Return the (X, Y) coordinate for the center point of the cell that contains the specified text.  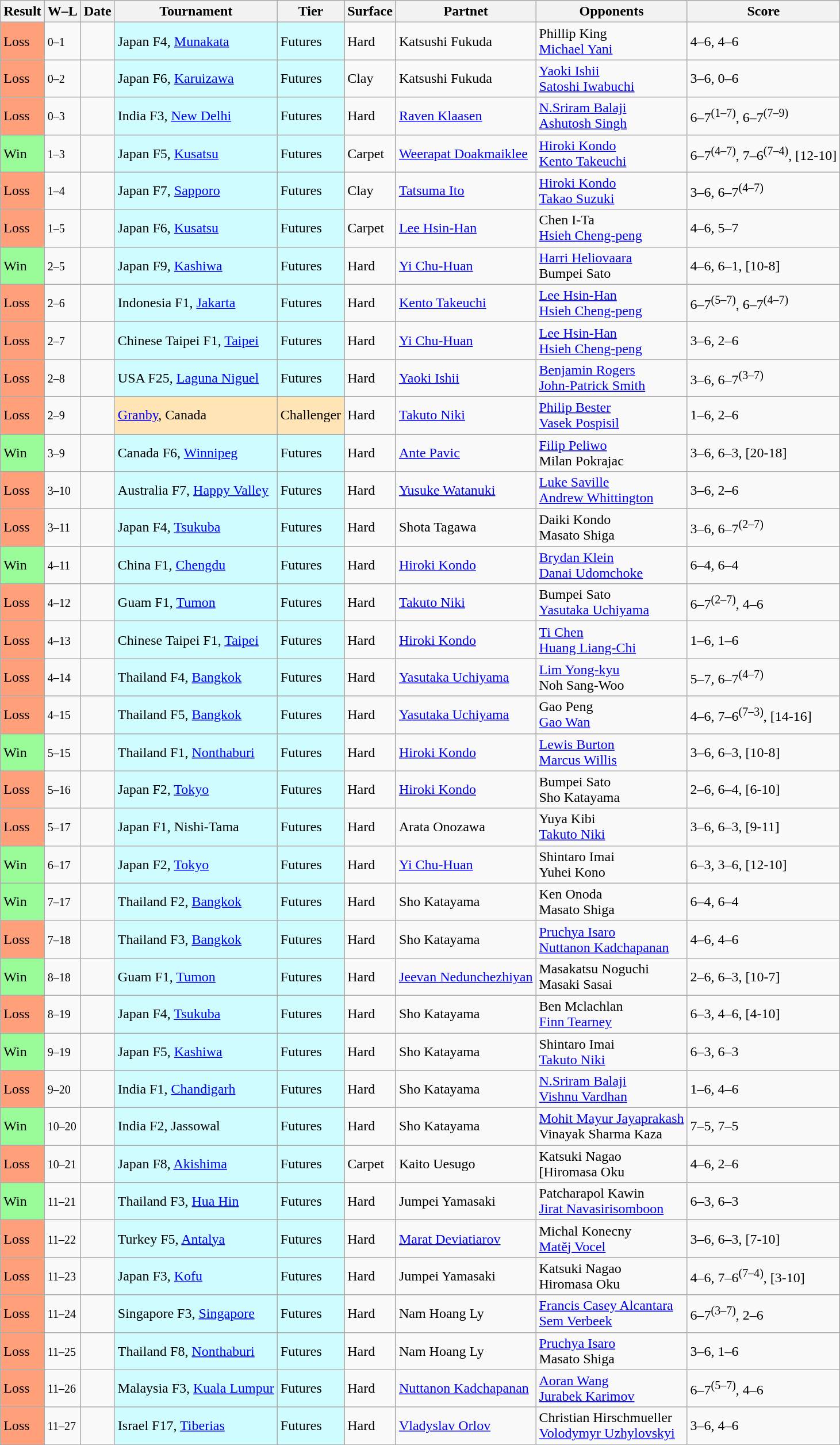
Indonesia F1, Jakarta (195, 303)
Jeevan Nedunchezhiyan (466, 977)
Ben Mclachlan Finn Tearney (612, 1014)
11–27 (62, 1425)
Thailand F2, Bangkok (195, 902)
3–6, 4–6 (764, 1425)
1–3 (62, 153)
Singapore F3, Singapore (195, 1314)
4–6, 7–6(7–3), [14-16] (764, 714)
Katsuki Nagao [Hiromasa Oku (612, 1164)
Phillip King Michael Yani (612, 41)
Benjamin Rogers John-Patrick Smith (612, 377)
1–4 (62, 191)
6–7(3–7), 2–6 (764, 1314)
6–3, 4–6, [4-10] (764, 1014)
China F1, Chengdu (195, 565)
5–16 (62, 789)
2–7 (62, 341)
Ken Onoda Masato Shiga (612, 902)
India F1, Chandigarh (195, 1090)
2–6, 6–4, [6-10] (764, 789)
W–L (62, 12)
Shintaro Imai Yuhei Kono (612, 864)
6–7(4–7), 7–6(7–4), [12-10] (764, 153)
11–21 (62, 1201)
Japan F7, Sapporo (195, 191)
Mohit Mayur Jayaprakash Vinayak Sharma Kaza (612, 1126)
Opponents (612, 12)
4–12 (62, 603)
3–9 (62, 452)
4–6, 2–6 (764, 1164)
6–7(2–7), 4–6 (764, 603)
Hiroki Kondo Takao Suzuki (612, 191)
6–7(5–7), 4–6 (764, 1389)
Francis Casey Alcantara Sem Verbeek (612, 1314)
3–6, 0–6 (764, 78)
Gao Peng Gao Wan (612, 714)
Japan F9, Kashiwa (195, 266)
Patcharapol Kawin Jirat Navasirisomboon (612, 1201)
Pruchya Isaro Nuttanon Kadchapanan (612, 939)
11–25 (62, 1351)
11–24 (62, 1314)
5–15 (62, 752)
Lim Yong-kyu Noh Sang-Woo (612, 678)
Yaoki Ishii Satoshi Iwabuchi (612, 78)
3–6, 6–7(4–7) (764, 191)
10–20 (62, 1126)
1–6, 4–6 (764, 1090)
2–6 (62, 303)
Katsuki Nagao Hiromasa Oku (612, 1276)
11–23 (62, 1276)
Japan F1, Nishi-Tama (195, 827)
3–6, 1–6 (764, 1351)
Marat Deviatiarov (466, 1239)
Date (98, 12)
8–18 (62, 977)
Lewis Burton Marcus Willis (612, 752)
Luke Saville Andrew Whittington (612, 490)
3–6, 6–7(3–7) (764, 377)
Israel F17, Tiberias (195, 1425)
3–6, 6–3, [10-8] (764, 752)
Japan F6, Karuizawa (195, 78)
6–7(5–7), 6–7(4–7) (764, 303)
3–6, 6–7(2–7) (764, 528)
Granby, Canada (195, 415)
N.Sriram Balaji Ashutosh Singh (612, 116)
Kaito Uesugo (466, 1164)
Michal Konecny Matěj Vocel (612, 1239)
4–6, 5–7 (764, 228)
Tatsuma Ito (466, 191)
Ti Chen Huang Liang-Chi (612, 640)
Vladyslav Orlov (466, 1425)
Daiki Kondo Masato Shiga (612, 528)
Shota Tagawa (466, 528)
9–20 (62, 1090)
Challenger (310, 415)
Aoran Wang Jurabek Karimov (612, 1389)
N.Sriram Balaji Vishnu Vardhan (612, 1090)
2–8 (62, 377)
1–6, 1–6 (764, 640)
Tournament (195, 12)
Chen I-Ta Hsieh Cheng-peng (612, 228)
Score (764, 12)
3–6, 6–3, [20-18] (764, 452)
Philip Bester Vasek Pospisil (612, 415)
Shintaro Imai Takuto Niki (612, 1052)
Bumpei Sato Yasutaka Uchiyama (612, 603)
2–5 (62, 266)
9–19 (62, 1052)
Christian Hirschmueller Volodymyr Uzhylovskyi (612, 1425)
Japan F8, Akishima (195, 1164)
7–17 (62, 902)
Yuya Kibi Takuto Niki (612, 827)
Raven Klaasen (466, 116)
Thailand F3, Hua Hin (195, 1201)
Japan F6, Kusatsu (195, 228)
6–3, 3–6, [12-10] (764, 864)
Turkey F5, Antalya (195, 1239)
10–21 (62, 1164)
India F2, Jassowal (195, 1126)
2–6, 6–3, [10-7] (764, 977)
Thailand F1, Nonthaburi (195, 752)
Thailand F5, Bangkok (195, 714)
Filip Peliwo Milan Pokrajac (612, 452)
0–2 (62, 78)
5–17 (62, 827)
2–9 (62, 415)
8–19 (62, 1014)
India F3, New Delhi (195, 116)
4–15 (62, 714)
Malaysia F3, Kuala Lumpur (195, 1389)
Kento Takeuchi (466, 303)
Japan F3, Kofu (195, 1276)
Partnet (466, 12)
Japan F5, Kusatsu (195, 153)
4–13 (62, 640)
Bumpei Sato Sho Katayama (612, 789)
4–6, 7–6(7–4), [3-10] (764, 1276)
Lee Hsin-Han (466, 228)
0–1 (62, 41)
11–22 (62, 1239)
Result (22, 12)
Thailand F3, Bangkok (195, 939)
Thailand F4, Bangkok (195, 678)
USA F25, Laguna Niguel (195, 377)
Hiroki Kondo Kento Takeuchi (612, 153)
6–17 (62, 864)
Australia F7, Happy Valley (195, 490)
3–6, 6–3, [7-10] (764, 1239)
4–11 (62, 565)
Harri Heliovaara Bumpei Sato (612, 266)
Tier (310, 12)
Brydan Klein Danai Udomchoke (612, 565)
1–5 (62, 228)
3–6, 6–3, [9-11] (764, 827)
Weerapat Doakmaiklee (466, 153)
Ante Pavic (466, 452)
7–18 (62, 939)
Canada F6, Winnipeg (195, 452)
Japan F4, Munakata (195, 41)
4–14 (62, 678)
Thailand F8, Nonthaburi (195, 1351)
Japan F5, Kashiwa (195, 1052)
Nuttanon Kadchapanan (466, 1389)
4–6, 6–1, [10-8] (764, 266)
7–5, 7–5 (764, 1126)
Masakatsu Noguchi Masaki Sasai (612, 977)
3–11 (62, 528)
Pruchya Isaro Masato Shiga (612, 1351)
0–3 (62, 116)
Arata Onozawa (466, 827)
11–26 (62, 1389)
Yusuke Watanuki (466, 490)
3–10 (62, 490)
6–7(1–7), 6–7(7–9) (764, 116)
Yaoki Ishii (466, 377)
5–7, 6–7(4–7) (764, 678)
Surface (370, 12)
1–6, 2–6 (764, 415)
